For the text-containing cell, return its midpoint in (x, y) coordinate format. 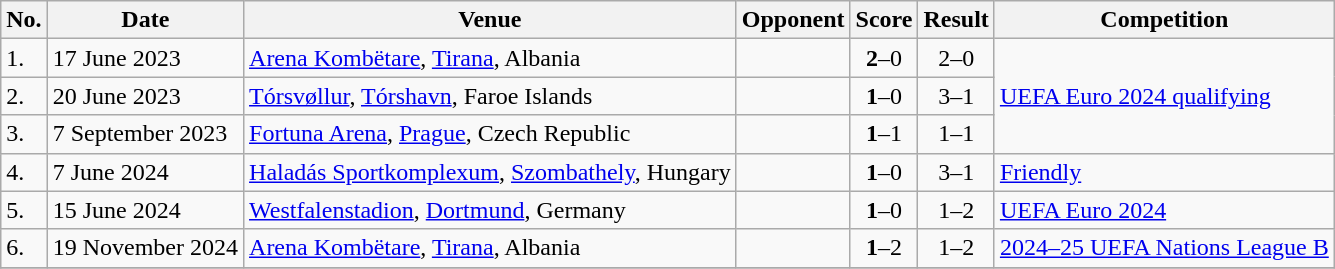
5. (24, 210)
6. (24, 248)
20 June 2023 (145, 96)
19 November 2024 (145, 248)
Venue (490, 20)
Friendly (1164, 172)
UEFA Euro 2024 (1164, 210)
UEFA Euro 2024 qualifying (1164, 96)
2. (24, 96)
17 June 2023 (145, 58)
Score (884, 20)
7 June 2024 (145, 172)
Fortuna Arena, Prague, Czech Republic (490, 134)
Opponent (793, 20)
Result (956, 20)
4. (24, 172)
Haladás Sportkomplexum, Szombathely, Hungary (490, 172)
Competition (1164, 20)
15 June 2024 (145, 210)
Tórsvøllur, Tórshavn, Faroe Islands (490, 96)
1. (24, 58)
3. (24, 134)
Date (145, 20)
Westfalenstadion, Dortmund, Germany (490, 210)
7 September 2023 (145, 134)
No. (24, 20)
2024–25 UEFA Nations League B (1164, 248)
